Find where the given text appears and provide that cell's center as [X, Y] coordinate. 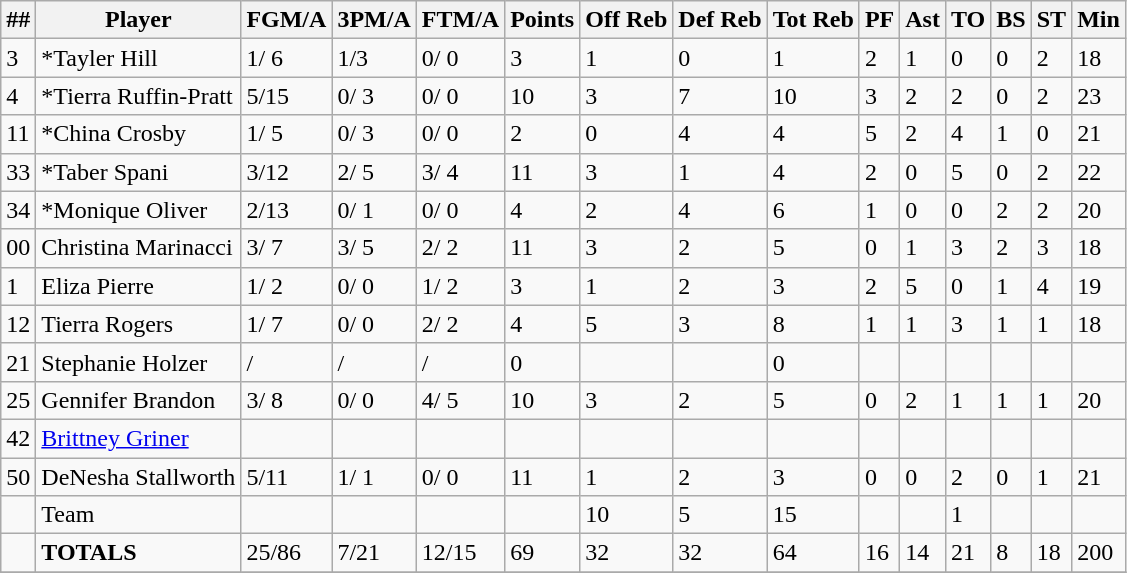
FTM/A [460, 20]
*Tierra Ruffin-Pratt [138, 96]
5/11 [286, 477]
*China Crosby [138, 134]
2/13 [286, 210]
Brittney Griner [138, 438]
3/ 5 [374, 248]
TOTALS [138, 553]
4/ 5 [460, 400]
FGM/A [286, 20]
TO [968, 20]
3PM/A [374, 20]
Tierra Rogers [138, 324]
3/12 [286, 172]
3/ 7 [286, 248]
6 [813, 210]
42 [18, 438]
1/ 1 [374, 477]
00 [18, 248]
34 [18, 210]
*Taber Spani [138, 172]
14 [923, 553]
*Monique Oliver [138, 210]
BS [1011, 20]
3/ 8 [286, 400]
200 [1099, 553]
7 [720, 96]
2/ 5 [374, 172]
33 [18, 172]
1/ 5 [286, 134]
1/3 [374, 58]
7/21 [374, 553]
Tot Reb [813, 20]
Christina Marinacci [138, 248]
1/ 7 [286, 324]
50 [18, 477]
Stephanie Holzer [138, 362]
12 [18, 324]
Min [1099, 20]
*Tayler Hill [138, 58]
64 [813, 553]
Def Reb [720, 20]
DeNesha Stallworth [138, 477]
19 [1099, 286]
3/ 4 [460, 172]
5/15 [286, 96]
25/86 [286, 553]
Ast [923, 20]
69 [542, 553]
Eliza Pierre [138, 286]
15 [813, 515]
Player [138, 20]
16 [879, 553]
23 [1099, 96]
1/ 6 [286, 58]
## [18, 20]
Team [138, 515]
25 [18, 400]
ST [1051, 20]
Gennifer Brandon [138, 400]
22 [1099, 172]
12/15 [460, 553]
Points [542, 20]
0/ 1 [374, 210]
PF [879, 20]
Off Reb [626, 20]
